Scan for the cell matching the given text and deliver its [x, y] coordinate at center. 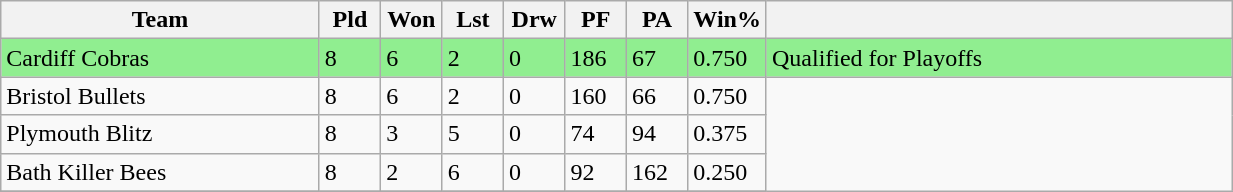
160 [596, 96]
5 [472, 134]
Win% [728, 20]
162 [656, 172]
0.375 [728, 134]
74 [596, 134]
67 [656, 58]
94 [656, 134]
Team [160, 20]
Plymouth Blitz [160, 134]
Pld [350, 20]
Bath Killer Bees [160, 172]
Qualified for Playoffs [998, 58]
66 [656, 96]
Cardiff Cobras [160, 58]
Lst [472, 20]
Won [412, 20]
PF [596, 20]
3 [412, 134]
Bristol Bullets [160, 96]
0.250 [728, 172]
PA [656, 20]
Drw [534, 20]
186 [596, 58]
92 [596, 172]
